Detect which cell encompasses the target text, then output its [x, y] center coordinate. 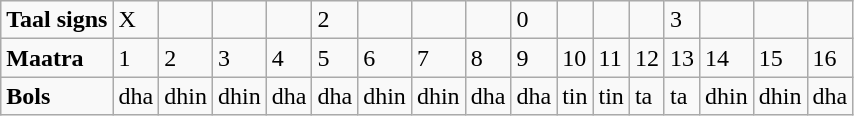
Maatra [57, 58]
Bols [57, 96]
15 [780, 58]
10 [575, 58]
7 [438, 58]
X [136, 20]
Taal signs [57, 20]
0 [534, 20]
12 [646, 58]
6 [385, 58]
9 [534, 58]
8 [488, 58]
1 [136, 58]
4 [289, 58]
5 [335, 58]
11 [611, 58]
16 [830, 58]
13 [682, 58]
14 [727, 58]
